Scan for the cell matching the given text and deliver its (x, y) coordinate at center. 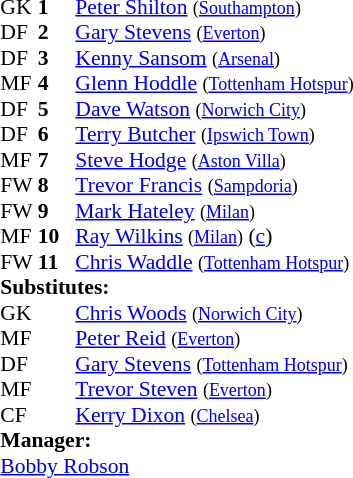
4 (57, 83)
Trevor Steven (Everton) (214, 389)
3 (57, 58)
2 (57, 33)
Trevor Francis (Sampdoria) (214, 185)
Dave Watson (Norwich City) (214, 109)
Terry Butcher (Ipswich Town) (214, 135)
Mark Hateley (Milan) (214, 211)
Gary Stevens (Tottenham Hotspur) (214, 364)
Gary Stevens (Everton) (214, 33)
9 (57, 211)
Glenn Hoddle (Tottenham Hotspur) (214, 83)
11 (57, 262)
Manager: (176, 441)
6 (57, 135)
Substitutes: (176, 287)
Steve Hodge (Aston Villa) (214, 160)
7 (57, 160)
Ray Wilkins (Milan) (c) (214, 237)
Peter Reid (Everton) (214, 339)
Chris Woods (Norwich City) (214, 313)
Chris Waddle (Tottenham Hotspur) (214, 262)
GK (19, 313)
10 (57, 237)
8 (57, 185)
CF (19, 415)
Kerry Dixon (Chelsea) (214, 415)
Kenny Sansom (Arsenal) (214, 58)
5 (57, 109)
